Scan for the cell matching the given text and deliver its [X, Y] coordinate at center. 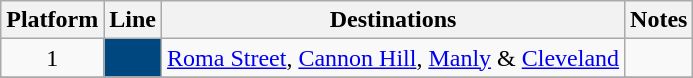
Platform [52, 20]
Line [133, 20]
1 [52, 58]
Notes [659, 20]
Roma Street, Cannon Hill, Manly & Cleveland [394, 58]
Destinations [394, 20]
